For the text-containing cell, return its midpoint in (x, y) coordinate format. 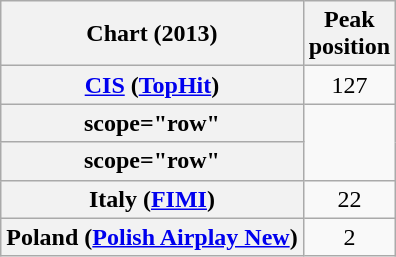
Chart (2013) (152, 34)
Italy (FIMI) (152, 199)
22 (349, 199)
Poland (Polish Airplay New) (152, 237)
CIS (TopHit) (152, 85)
Peakposition (349, 34)
2 (349, 237)
127 (349, 85)
